Output the [X, Y] coordinate of the center of the cell containing the given text.  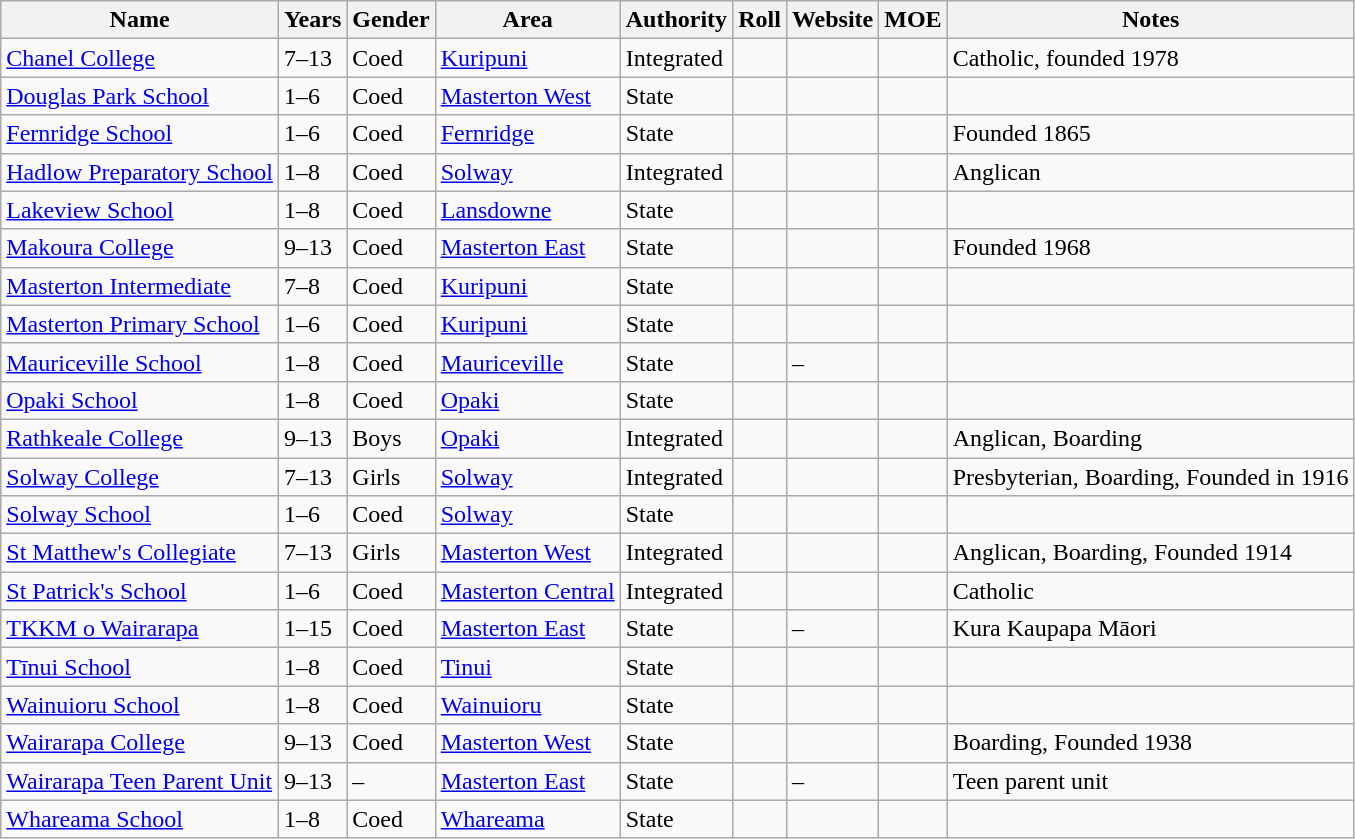
Solway College [140, 477]
Whareama School [140, 819]
Wainuioru School [140, 705]
Masterton Intermediate [140, 286]
Wairarapa College [140, 743]
Catholic [1150, 591]
Founded 1865 [1150, 134]
Name [140, 20]
Hadlow Preparatory School [140, 172]
Boarding, Founded 1938 [1150, 743]
Mauriceville School [140, 362]
Website [832, 20]
Wairarapa Teen Parent Unit [140, 781]
Makoura College [140, 248]
Authority [676, 20]
Chanel College [140, 58]
Rathkeale College [140, 438]
Kura Kaupapa Māori [1150, 629]
Whareama [528, 819]
Anglican, Boarding, Founded 1914 [1150, 553]
TKKM o Wairarapa [140, 629]
Lansdowne [528, 210]
Fernridge School [140, 134]
Masterton Central [528, 591]
Masterton Primary School [140, 324]
Opaki School [140, 400]
Roll [760, 20]
Lakeview School [140, 210]
Wainuioru [528, 705]
Founded 1968 [1150, 248]
Solway School [140, 515]
St Patrick's School [140, 591]
Notes [1150, 20]
Anglican [1150, 172]
Area [528, 20]
Teen parent unit [1150, 781]
1–15 [312, 629]
Tinui [528, 667]
Catholic, founded 1978 [1150, 58]
St Matthew's Collegiate [140, 553]
Mauriceville [528, 362]
MOE [913, 20]
Douglas Park School [140, 96]
Tīnui School [140, 667]
Presbyterian, Boarding, Founded in 1916 [1150, 477]
7–8 [312, 286]
Fernridge [528, 134]
Anglican, Boarding [1150, 438]
Gender [391, 20]
Years [312, 20]
Boys [391, 438]
